Output the [X, Y] coordinate of the center of the cell containing the given text.  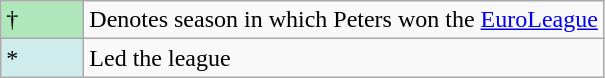
Denotes season in which Peters won the EuroLeague [344, 20]
Led the league [344, 58]
* [42, 58]
† [42, 20]
